Find where the given text appears and provide that cell's center as (x, y) coordinate. 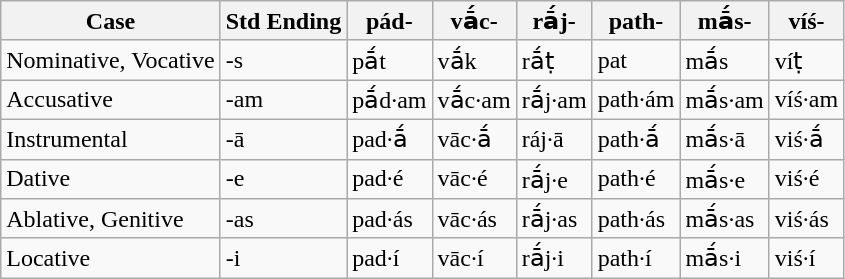
Accusative (110, 100)
mā́s·i (724, 258)
rā́j- (554, 21)
path·ás (636, 219)
vāc·ás (474, 219)
Locative (110, 258)
pad·ā́ (390, 139)
mā́s·ā (724, 139)
víś- (806, 21)
vā́c·am (474, 100)
vāc·í (474, 258)
viś·ā́ (806, 139)
path·é (636, 179)
pad·ás (390, 219)
pad·é (390, 179)
mā́s·e (724, 179)
víṭ (806, 60)
ráj·ā (554, 139)
pád- (390, 21)
Nominative, Vocative (110, 60)
-i (283, 258)
mā́s- (724, 21)
-am (283, 100)
path·í (636, 258)
pā́t (390, 60)
rā́j·e (554, 179)
rā́j·as (554, 219)
-ā (283, 139)
Instrumental (110, 139)
rā́j·am (554, 100)
-as (283, 219)
mā́s·as (724, 219)
mā́s (724, 60)
path- (636, 21)
viś·ás (806, 219)
víś·am (806, 100)
vā́k (474, 60)
vā́c- (474, 21)
vāc·é (474, 179)
rā́j·i (554, 258)
viś·é (806, 179)
pā́d·am (390, 100)
Ablative, Genitive (110, 219)
Std Ending (283, 21)
-s (283, 60)
-e (283, 179)
pat (636, 60)
mā́s·am (724, 100)
viś·í (806, 258)
Dative (110, 179)
Case (110, 21)
pad·í (390, 258)
vāc·ā́ (474, 139)
rā́ṭ (554, 60)
path·ā́ (636, 139)
path·ám (636, 100)
